Pinpoint the cell where the given text exists, returning its (x, y) midpoint coordinate. 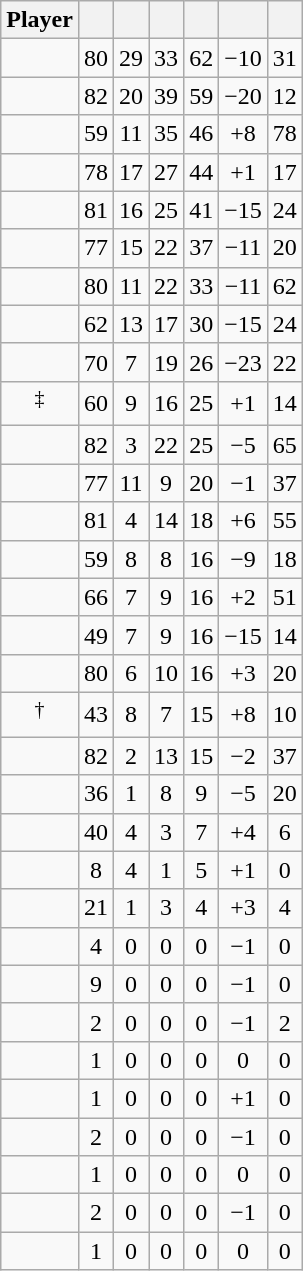
5 (202, 870)
31 (284, 58)
55 (284, 521)
−10 (244, 58)
+4 (244, 832)
36 (96, 794)
Player (40, 20)
66 (96, 597)
40 (96, 832)
51 (284, 597)
−23 (244, 362)
12 (284, 96)
30 (202, 324)
70 (96, 362)
21 (96, 908)
35 (166, 134)
−20 (244, 96)
60 (96, 404)
‡ (40, 404)
46 (202, 134)
27 (166, 172)
−9 (244, 559)
−2 (244, 756)
41 (202, 210)
39 (166, 96)
+6 (244, 521)
43 (96, 714)
49 (96, 635)
26 (202, 362)
+2 (244, 597)
65 (284, 445)
19 (166, 362)
29 (132, 58)
† (40, 714)
44 (202, 172)
